Scan for the cell matching the given text and deliver its (X, Y) coordinate at center. 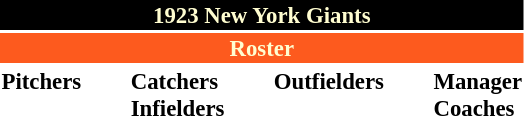
Roster (262, 48)
1923 New York Giants (262, 15)
